Scan for the cell matching the given text and deliver its [x, y] coordinate at center. 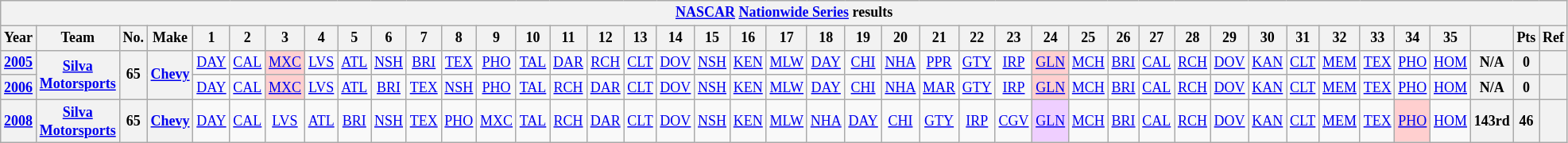
17 [787, 38]
11 [569, 38]
19 [863, 38]
3 [285, 38]
25 [1089, 38]
30 [1268, 38]
NASCAR Nationwide Series results [784, 13]
2008 [19, 121]
8 [459, 38]
22 [977, 38]
2005 [19, 62]
MAR [939, 87]
5 [354, 38]
Year [19, 38]
21 [939, 38]
20 [900, 38]
12 [606, 38]
Ref [1554, 38]
32 [1340, 38]
Pts [1526, 38]
28 [1193, 38]
23 [1014, 38]
1 [211, 38]
6 [389, 38]
24 [1051, 38]
4 [321, 38]
CGV [1014, 121]
2 [248, 38]
PPR [939, 62]
14 [676, 38]
33 [1377, 38]
34 [1413, 38]
18 [826, 38]
143rd [1492, 121]
No. [134, 38]
27 [1157, 38]
13 [641, 38]
10 [532, 38]
Make [170, 38]
9 [497, 38]
31 [1303, 38]
29 [1229, 38]
Team [78, 38]
46 [1526, 121]
26 [1124, 38]
15 [712, 38]
16 [748, 38]
2006 [19, 87]
35 [1451, 38]
7 [424, 38]
